Scan for the cell matching the given text and deliver its [x, y] coordinate at center. 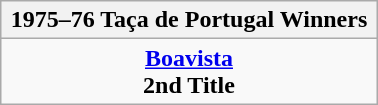
1975–76 Taça de Portugal Winners [189, 20]
Boavista2nd Title [189, 72]
